Determine the [x, y] coordinate at the center of the cell enclosing the given text.  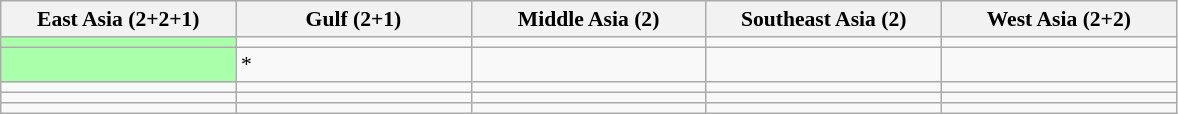
Southeast Asia (2) [824, 19]
West Asia (2+2) [1058, 19]
Middle Asia (2) [588, 19]
East Asia (2+2+1) [118, 19]
* [354, 65]
Gulf (2+1) [354, 19]
